Output the (x, y) coordinate of the center of the cell containing the given text.  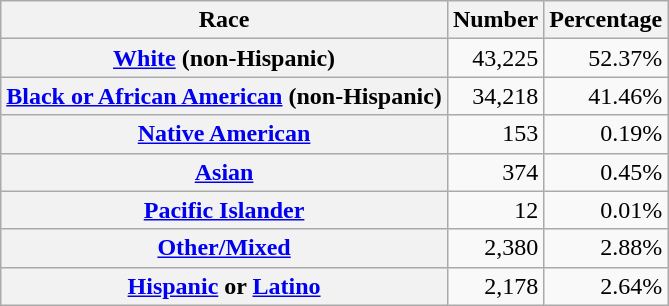
Hispanic or Latino (224, 286)
41.46% (606, 96)
White (non-Hispanic) (224, 58)
Number (495, 20)
0.01% (606, 210)
2.88% (606, 248)
153 (495, 134)
Other/Mixed (224, 248)
Asian (224, 172)
2,380 (495, 248)
0.19% (606, 134)
Percentage (606, 20)
Pacific Islander (224, 210)
0.45% (606, 172)
2,178 (495, 286)
43,225 (495, 58)
374 (495, 172)
Black or African American (non-Hispanic) (224, 96)
12 (495, 210)
52.37% (606, 58)
2.64% (606, 286)
34,218 (495, 96)
Native American (224, 134)
Race (224, 20)
